For the text-containing cell, return its midpoint in [X, Y] coordinate format. 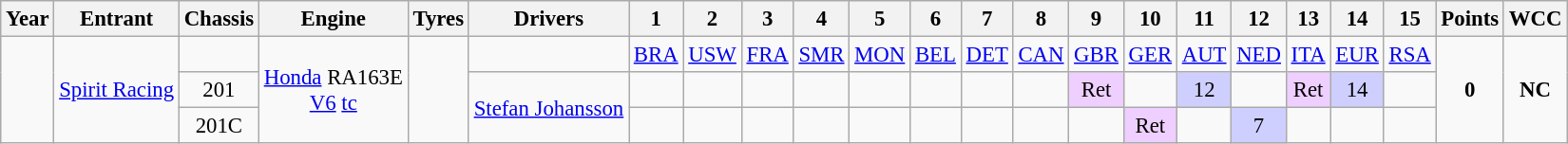
BRA [656, 55]
NED [1258, 55]
EUR [1357, 55]
MON [880, 55]
15 [1410, 19]
USW [713, 55]
Points [1469, 19]
Engine [333, 19]
Stefan Johansson [548, 108]
201C [219, 126]
11 [1203, 19]
WCC [1535, 19]
RSA [1410, 55]
Honda RA163EV6 tc [333, 91]
1 [656, 19]
ITA [1308, 55]
9 [1097, 19]
GER [1150, 55]
4 [821, 19]
201 [219, 90]
6 [936, 19]
Drivers [548, 19]
2 [713, 19]
13 [1308, 19]
Entrant [116, 19]
CAN [1042, 55]
10 [1150, 19]
AUT [1203, 55]
0 [1469, 91]
Chassis [219, 19]
GBR [1097, 55]
NC [1535, 91]
3 [768, 19]
Spirit Racing [116, 91]
DET [986, 55]
FRA [768, 55]
8 [1042, 19]
SMR [821, 55]
5 [880, 19]
Tyres [438, 19]
Year [28, 19]
BEL [936, 55]
